Return the (X, Y) coordinate for the center point of the cell that contains the specified text.  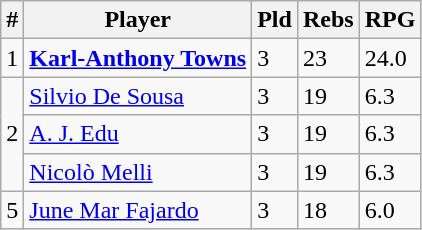
Pld (275, 20)
18 (328, 210)
RPG (390, 20)
Nicolò Melli (138, 172)
Rebs (328, 20)
24.0 (390, 58)
1 (12, 58)
Player (138, 20)
23 (328, 58)
# (12, 20)
2 (12, 134)
A. J. Edu (138, 134)
5 (12, 210)
June Mar Fajardo (138, 210)
Karl-Anthony Towns (138, 58)
Silvio De Sousa (138, 96)
6.0 (390, 210)
